Capture the cell that displays the provided text and extract its (X, Y) central coordinate. 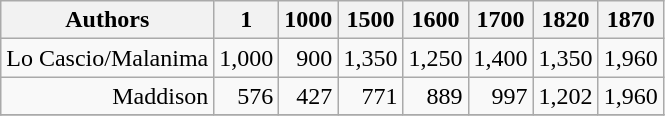
889 (436, 96)
Maddison (108, 96)
1700 (500, 20)
1,202 (566, 96)
1,400 (500, 58)
427 (308, 96)
1600 (436, 20)
1500 (370, 20)
Authors (108, 20)
1,000 (246, 58)
576 (246, 96)
1820 (566, 20)
997 (500, 96)
Lo Cascio/Malanima (108, 58)
1000 (308, 20)
1 (246, 20)
771 (370, 96)
1,250 (436, 58)
900 (308, 58)
1870 (630, 20)
